For the text-containing cell, return its midpoint in [x, y] coordinate format. 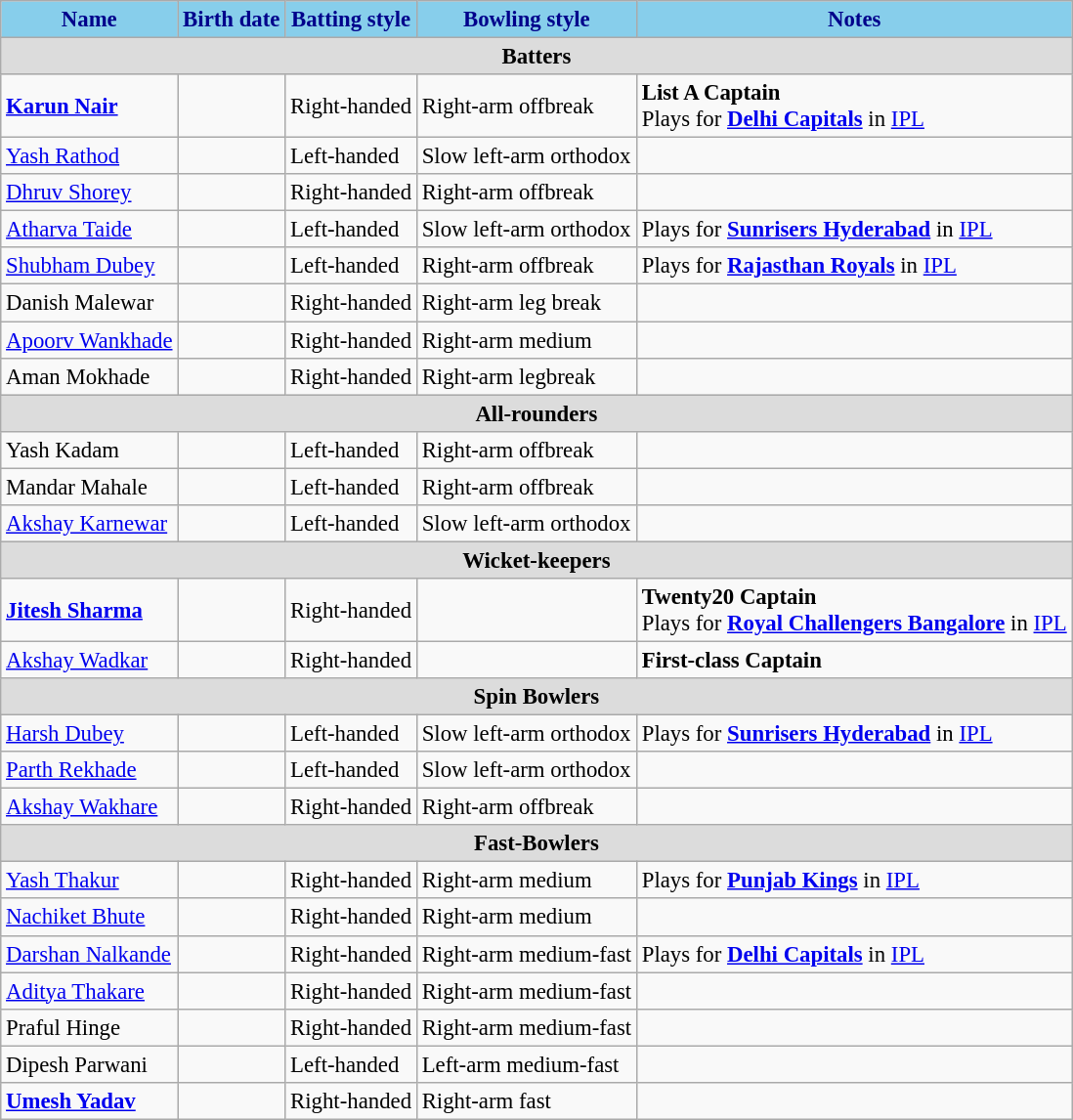
Birth date [232, 20]
Spin Bowlers [536, 697]
Aditya Thakare [90, 991]
Aman Mokhade [90, 376]
Jitesh Sharma [90, 610]
Yash Thakur [90, 881]
Yash Rathod [90, 156]
Batters [536, 57]
Twenty20 Captain Plays for Royal Challengers Bangalore in IPL [854, 610]
Akshay Wakhare [90, 807]
Plays for Delhi Capitals in IPL [854, 954]
Karun Nair [90, 106]
Yash Kadam [90, 450]
Right-arm legbreak [526, 376]
Shubham Dubey [90, 267]
Dhruv Shorey [90, 193]
Praful Hinge [90, 1027]
Akshay Karnewar [90, 524]
Plays for Punjab Kings in IPL [854, 881]
Harsh Dubey [90, 734]
Darshan Nalkande [90, 954]
Dipesh Parwani [90, 1064]
Notes [854, 20]
Bowling style [526, 20]
Danish Malewar [90, 303]
Left-arm medium-fast [526, 1064]
Mandar Mahale [90, 487]
Atharva Taide [90, 230]
Batting style [352, 20]
Apoorv Wankhade [90, 340]
Right-arm fast [526, 1101]
Wicket-keepers [536, 560]
List A Captain Plays for Delhi Capitals in IPL [854, 106]
Fast-Bowlers [536, 843]
Akshay Wadkar [90, 660]
Right-arm leg break [526, 303]
First-class Captain [854, 660]
All-rounders [536, 413]
Umesh Yadav [90, 1101]
Nachiket Bhute [90, 918]
Name [90, 20]
Parth Rekhade [90, 770]
Plays for Rajasthan Royals in IPL [854, 267]
